Find where the given text appears and provide that cell's center as (x, y) coordinate. 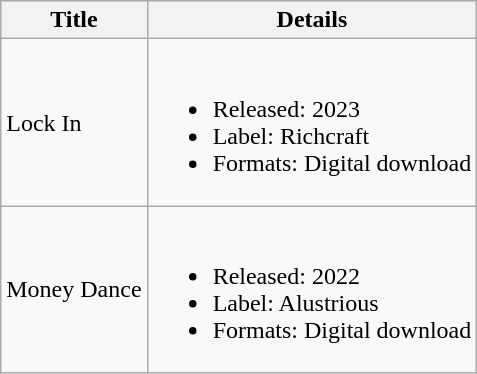
Released: 2022Label: AlustriousFormats: Digital download (312, 290)
Details (312, 20)
Title (74, 20)
Lock In (74, 122)
Money Dance (74, 290)
Released: 2023Label: RichcraftFormats: Digital download (312, 122)
